Search for the cell housing the specified text and yield its (x, y) center coordinate. 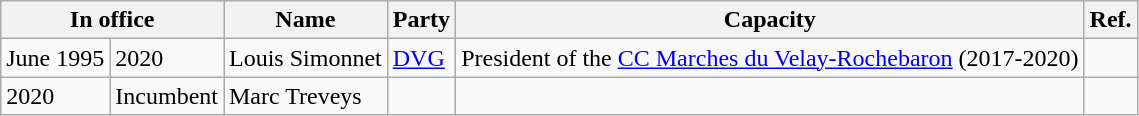
Party (421, 20)
Louis Simonnet (306, 58)
Ref. (1110, 20)
President of the CC Marches du Velay-Rochebaron (2017-2020) (770, 58)
Capacity (770, 20)
Incumbent (167, 96)
Name (306, 20)
DVG (421, 58)
Marc Treveys (306, 96)
June 1995 (56, 58)
In office (112, 20)
